Find where the given text appears and provide that cell's center as (x, y) coordinate. 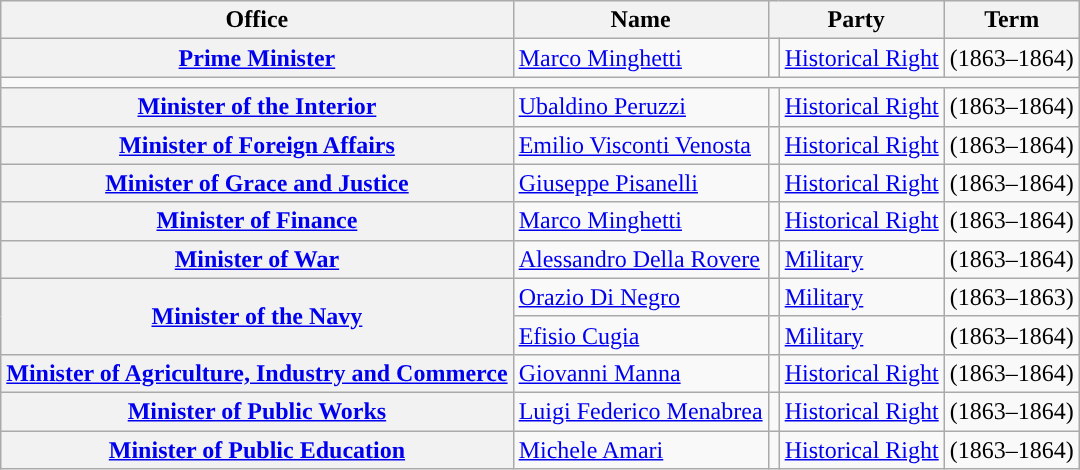
Orazio Di Negro (640, 297)
Minister of Finance (257, 221)
Alessandro Della Rovere (640, 259)
Minister of the Interior (257, 107)
Michele Amari (640, 449)
Office (257, 20)
Ubaldino Peruzzi (640, 107)
Luigi Federico Menabrea (640, 411)
Minister of Public Works (257, 411)
Name (640, 20)
Prime Minister (257, 58)
(1863–1863) (1012, 297)
Giovanni Manna (640, 373)
Efisio Cugia (640, 335)
Minister of Foreign Affairs (257, 145)
Giuseppe Pisanelli (640, 183)
Emilio Visconti Venosta (640, 145)
Minister of Public Education (257, 449)
Minister of the Navy (257, 316)
Minister of Grace and Justice (257, 183)
Party (856, 20)
Minister of Agriculture, Industry and Commerce (257, 373)
Term (1012, 20)
Minister of War (257, 259)
